Capture the cell that displays the provided text and extract its (x, y) central coordinate. 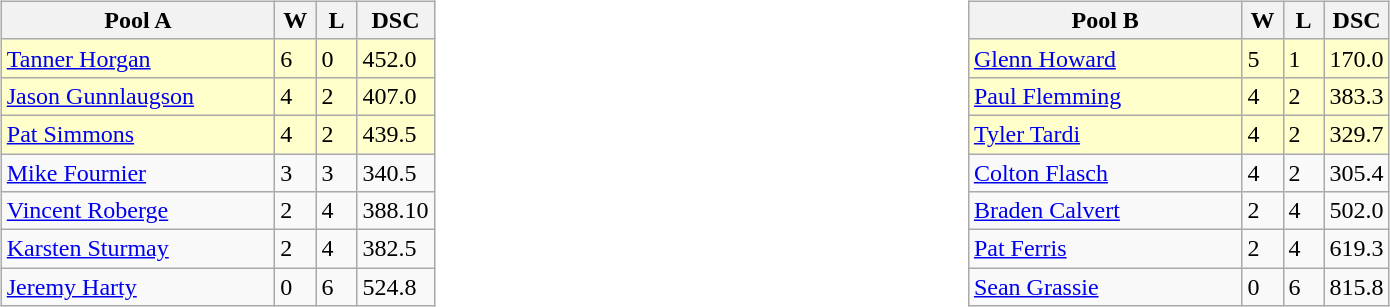
383.3 (1356, 96)
329.7 (1356, 134)
Tyler Tardi (1105, 134)
Vincent Roberge (138, 211)
619.3 (1356, 249)
815.8 (1356, 287)
439.5 (396, 134)
Sean Grassie (1105, 287)
Tanner Horgan (138, 58)
452.0 (396, 58)
388.10 (396, 211)
305.4 (1356, 173)
Pool B (1105, 20)
Pat Ferris (1105, 249)
Colton Flasch (1105, 173)
170.0 (1356, 58)
407.0 (396, 96)
Karsten Sturmay (138, 249)
Braden Calvert (1105, 211)
Paul Flemming (1105, 96)
Jeremy Harty (138, 287)
1 (1304, 58)
524.8 (396, 287)
Jason Gunnlaugson (138, 96)
Pool A (138, 20)
Mike Fournier (138, 173)
Pat Simmons (138, 134)
5 (1262, 58)
340.5 (396, 173)
502.0 (1356, 211)
Glenn Howard (1105, 58)
382.5 (396, 249)
